Extract the (X, Y) coordinate from the center of the cell holding the provided text.  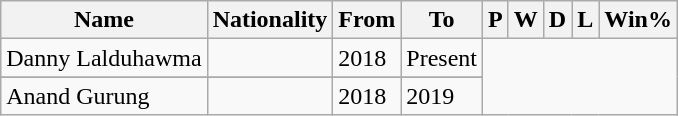
P (496, 20)
Danny Lalduhawma (104, 58)
Nationality (270, 20)
W (526, 20)
Win% (638, 20)
Present (442, 58)
D (557, 20)
Anand Gurung (104, 96)
Name (104, 20)
From (367, 20)
L (586, 20)
2019 (442, 96)
To (442, 20)
